Search for the cell housing the specified text and yield its (X, Y) center coordinate. 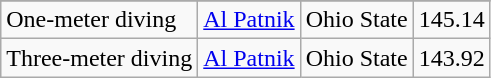
One-meter diving (100, 20)
143.92 (452, 58)
Three-meter diving (100, 58)
145.14 (452, 20)
